Return [x, y] of the center of cell containing provided text 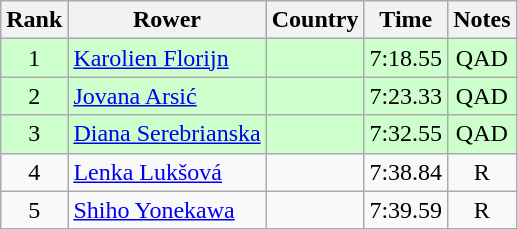
4 [34, 172]
2 [34, 96]
5 [34, 210]
Rower [167, 20]
7:18.55 [406, 58]
7:38.84 [406, 172]
3 [34, 134]
7:32.55 [406, 134]
1 [34, 58]
Diana Serebrianska [167, 134]
Notes [482, 20]
Time [406, 20]
7:23.33 [406, 96]
Country [315, 20]
Shiho Yonekawa [167, 210]
Karolien Florijn [167, 58]
Jovana Arsić [167, 96]
Rank [34, 20]
7:39.59 [406, 210]
Lenka Lukšová [167, 172]
